Search for the cell housing the specified text and yield its (X, Y) center coordinate. 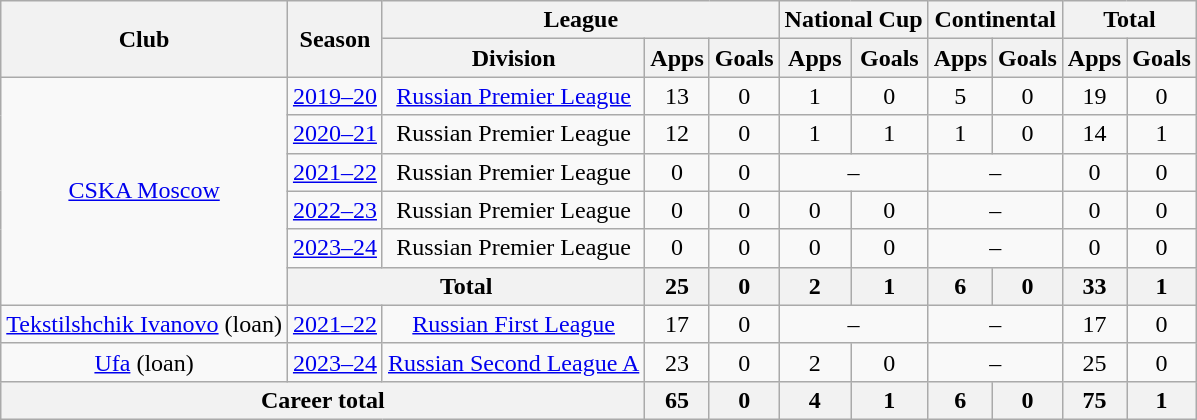
2020–21 (334, 134)
CSKA Moscow (144, 191)
Russian First League (513, 324)
12 (677, 134)
33 (1094, 286)
13 (677, 96)
Season (334, 39)
4 (815, 400)
League (580, 20)
Ufa (loan) (144, 362)
23 (677, 362)
Club (144, 39)
65 (677, 400)
Career total (323, 400)
2022–23 (334, 210)
Tekstilshchik Ivanovo (loan) (144, 324)
5 (960, 96)
National Cup (854, 20)
Continental (995, 20)
2019–20 (334, 96)
Division (513, 58)
Russian Second League A (513, 362)
19 (1094, 96)
14 (1094, 134)
75 (1094, 400)
